Locate the cell with the specified text and output its [X, Y] center coordinate. 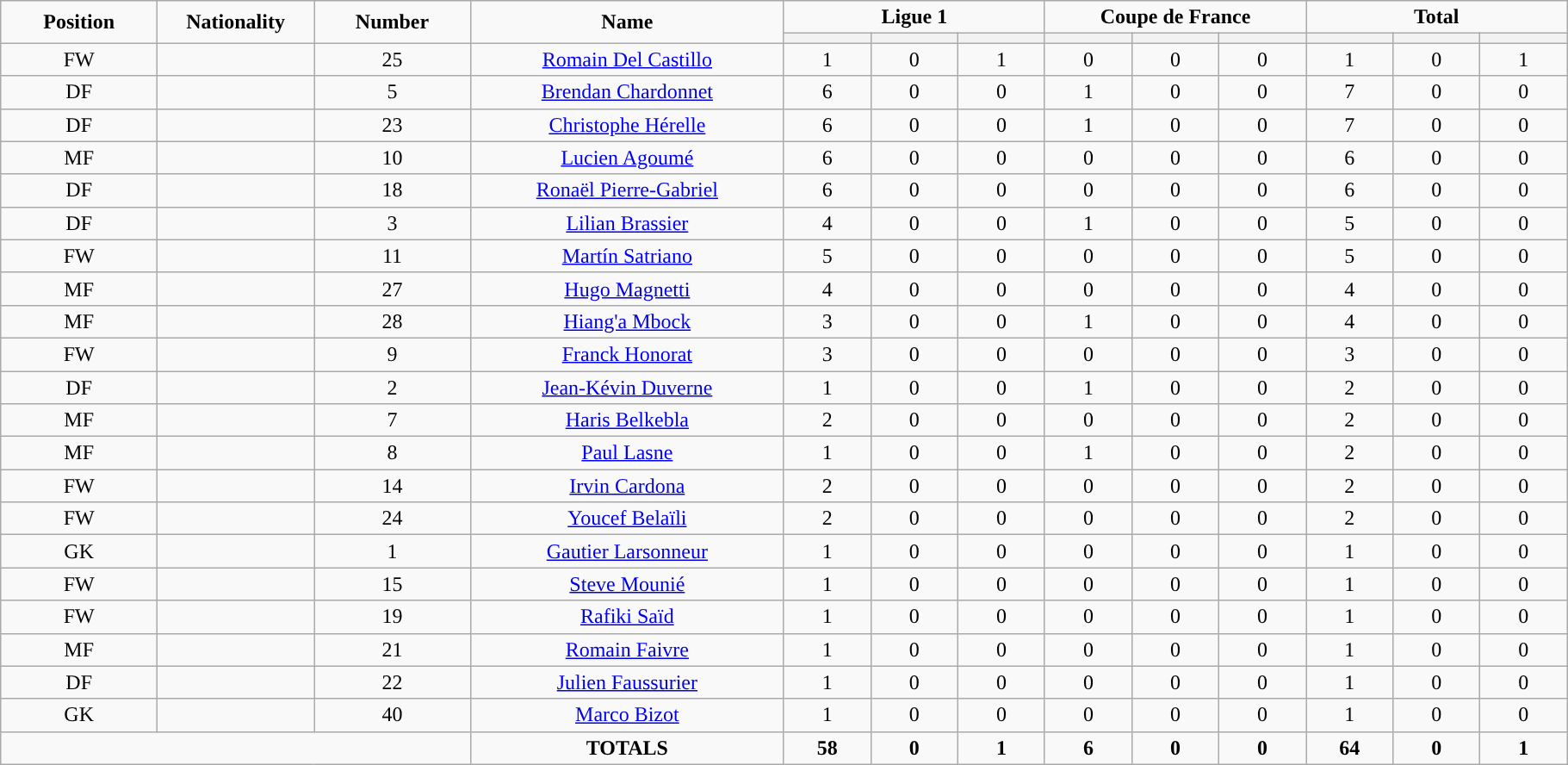
Jean-Kévin Duverne [627, 387]
22 [393, 682]
Julien Faussurier [627, 682]
Ronaël Pierre-Gabriel [627, 190]
Romain Faivre [627, 650]
Hugo Magnetti [627, 289]
10 [393, 158]
9 [393, 354]
23 [393, 125]
Hiang'a Mbock [627, 321]
64 [1350, 748]
Franck Honorat [627, 354]
15 [393, 584]
Youcef Belaïli [627, 519]
Total [1436, 17]
25 [393, 59]
28 [393, 321]
Nationality [236, 22]
11 [393, 256]
18 [393, 190]
Rafiki Saïd [627, 617]
Marco Bizot [627, 715]
58 [827, 748]
Lilian Brassier [627, 223]
Number [393, 22]
Position [79, 22]
Romain Del Castillo [627, 59]
8 [393, 453]
Gautier Larsonneur [627, 551]
21 [393, 650]
40 [393, 715]
27 [393, 289]
Steve Mounié [627, 584]
24 [393, 519]
Ligue 1 [914, 17]
Christophe Hérelle [627, 125]
Coupe de France [1174, 17]
14 [393, 486]
Lucien Agoumé [627, 158]
Martín Satriano [627, 256]
19 [393, 617]
Brendan Chardonnet [627, 92]
Haris Belkebla [627, 420]
Name [627, 22]
Paul Lasne [627, 453]
Irvin Cardona [627, 486]
TOTALS [627, 748]
